Detect which cell encompasses the target text, then output its (x, y) center coordinate. 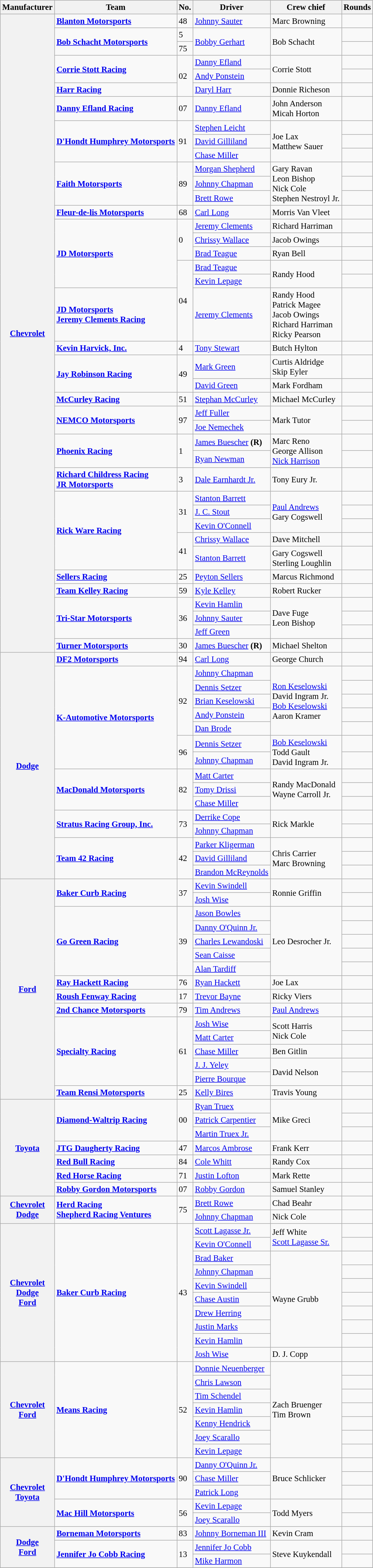
Donnie Neuenberger (231, 1368)
Ryan Truex (231, 1107)
Alan Tardiff (231, 969)
Jeff Green (231, 632)
Rick Markle (306, 824)
McCurley Racing (116, 400)
Brandon McReynolds (231, 872)
Charles Lewandoski (231, 941)
3 (185, 479)
George Church (306, 659)
Brian Keselowski (231, 701)
Mark Tutor (306, 420)
97 (185, 420)
79 (185, 1010)
Sean Caisse (231, 955)
Red Bull Racing (116, 1162)
ChevroletDodge (27, 1210)
Means Racing (116, 1410)
Stratus Racing Group, Inc. (116, 824)
Paul Andrews (306, 1010)
Mark Fordham (306, 386)
Team Kelley Racing (116, 591)
36 (185, 618)
DodgeFord (27, 1547)
Team Rensi Motorsports (116, 1093)
73 (185, 824)
37 (185, 893)
Zach Bruenger Tim Brown (306, 1410)
Bruce Schlicker (306, 1479)
Diamond-Waltrip Racing (116, 1120)
ChevroletToyota (27, 1492)
Gary Cogswell Sterling Loughlin (306, 558)
JTG Daugherty Racing (116, 1148)
Mike Harmon (231, 1561)
Todd Myers (306, 1513)
52 (185, 1410)
Chris Carrier Marc Browning (306, 858)
0 (185, 240)
48 (185, 21)
Corrie Stott (306, 69)
Kevin Cram (306, 1534)
Bobby Gerhart (231, 42)
Marc Browning (306, 21)
Joe Lax Matthew Sauer (306, 141)
47 (185, 1148)
Kevin Harvick, Inc. (116, 348)
1 (185, 451)
Parker Kligerman (231, 845)
Dodge (27, 766)
Phoenix Racing (116, 451)
39 (185, 941)
2nd Chance Motorsports (116, 1010)
John Anderson Micah Horton (306, 108)
Tony Eury Jr. (306, 479)
Curtis Aldridge Skip Eyler (306, 367)
Faith Motorsports (116, 183)
Randy Hood Patrick Magee Jacob Owings Richard Harriman Ricky Pearson (306, 315)
Toyota (27, 1148)
Joe Lax (306, 983)
NEMCO Motorsports (116, 420)
David Nelson (306, 1072)
Borneman Motorsports (116, 1534)
Kelly Bires (231, 1093)
Manufacturer (27, 7)
Michael Shelton (306, 646)
00 (185, 1120)
Tim Schendel (231, 1396)
Butch Hylton (306, 348)
42 (185, 858)
MacDonald Motorsports (116, 789)
Dan Brode (231, 728)
Gary Ravan Leon Bishop Nick Cole Stephen Nestroyl Jr. (306, 183)
Team 42 Racing (116, 858)
Jeff White Scott Lagasse Sr. (306, 1237)
Morgan Shepherd (231, 169)
Ron Keselowski David Ingram Jr. Bob Keselowski Aaron Kramer (306, 701)
Jacob Owings (306, 240)
Wayne Grubb (306, 1299)
Scott Harris Nick Cole (306, 1031)
Kenny Hendrick (231, 1424)
Ford (27, 989)
Ronnie Griffin (306, 893)
Ryan Bell (306, 254)
Cole Whitt (231, 1162)
Robby Gordon Motorsports (116, 1189)
Jay Robinson Racing (116, 374)
Mac Hill Motorsports (116, 1513)
Kyle Kelley (231, 591)
Martin Truex Jr. (231, 1134)
02 (185, 76)
94 (185, 659)
Peyton Sellers (231, 577)
82 (185, 789)
Dale Earnhardt Jr. (231, 479)
Jennifer Jo Cobb Racing (116, 1554)
Jason Bowles (231, 914)
J. J. Yeley (231, 1065)
D. J. Copp (306, 1355)
Marc Reno George Allison Nick Harrison (306, 451)
Justin Marks (231, 1327)
J. C. Stout (231, 512)
Driver (231, 7)
Leo Desrocher Jr. (306, 941)
89 (185, 183)
Roush Fenway Racing (116, 996)
Chris Lawson (231, 1382)
Randy Hood (306, 274)
Tomy Drissi (231, 789)
43 (185, 1292)
4 (185, 348)
Michael McCurley (306, 400)
Ricky Viers (306, 996)
ChevroletFord (27, 1410)
Samuel Stanley (306, 1189)
Steve Kuykendall (306, 1554)
Blanton Motorsports (116, 21)
Ryan Newman (231, 459)
49 (185, 374)
61 (185, 1051)
13 (185, 1554)
Harr Racing (116, 90)
90 (185, 1479)
Tim Andrews (231, 1010)
Frank Kerr (306, 1148)
Jennifer Jo Cobb (231, 1547)
Justin Lofton (231, 1175)
Turner Motorsports (116, 646)
Richard Childress Racing JR Motorsports (116, 479)
91 (185, 141)
5 (185, 35)
84 (185, 1162)
Rick Ware Racing (116, 531)
Patrick Long (231, 1492)
Bob Schacht (306, 42)
Randy MacDonald Wayne Carroll Jr. (306, 789)
Randy Cox (306, 1162)
K-Automotive Motorsports (116, 718)
Bob Schacht Motorsports (116, 42)
Go Green Racing (116, 941)
Mark Rette (306, 1175)
JD Motorsports Jeremy Clements Racing (116, 315)
51 (185, 400)
56 (185, 1513)
Paul Andrews Gary Cogswell (306, 512)
Marcos Ambrose (231, 1148)
Mike Greci (306, 1120)
Mark Green (231, 367)
Richard Harriman (306, 226)
Robert Rucker (306, 591)
76 (185, 983)
Fleur-de-lis Motorsports (116, 212)
Chad Beahr (306, 1203)
Crew chief (306, 7)
Brad Baker (231, 1258)
Bob Keselowski Todd Gault David Ingram Jr. (306, 752)
Danny Efland Racing (116, 108)
Team (116, 7)
Derrike Cope (231, 817)
Drew Herring (231, 1313)
96 (185, 752)
Marcus Richmond (306, 577)
30 (185, 646)
41 (185, 551)
68 (185, 212)
Herd RacingShepherd Racing Ventures (116, 1210)
Joe Nemechek (231, 427)
04 (185, 301)
David Green (231, 386)
Ben Gitlin (306, 1052)
Rounds (357, 7)
Patrick Carpentier (231, 1120)
Donnie Richeson (306, 90)
Morris Van Vleet (306, 212)
Nick Cole (306, 1217)
Ryan Hackett (231, 983)
Robby Gordon (231, 1189)
Stephen Leicht (231, 128)
Trevor Bayne (231, 996)
ChevroletDodgeFord (27, 1292)
Stephan McCurley (231, 400)
Tri-Star Motorsports (116, 618)
Red Horse Racing (116, 1175)
Daryl Harr (231, 90)
71 (185, 1175)
59 (185, 591)
Dave Fuge Leon Bishop (306, 618)
Scott Lagasse Jr. (231, 1230)
17 (185, 996)
31 (185, 512)
No. (185, 7)
Jeff Fuller (231, 413)
Johnny Borneman III (231, 1534)
Dave Mitchell (306, 540)
83 (185, 1534)
DF2 Motorsports (116, 659)
Specialty Racing (116, 1051)
Travis Young (306, 1093)
Pierre Bourque (231, 1079)
Ray Hackett Racing (116, 983)
Tony Stewart (231, 348)
Chevrolet (27, 334)
Corrie Stott Racing (116, 69)
Sellers Racing (116, 577)
JD Motorsports (116, 254)
92 (185, 701)
Chase Austin (231, 1299)
